Determine the [X, Y] coordinate at the center of the cell enclosing the given text.  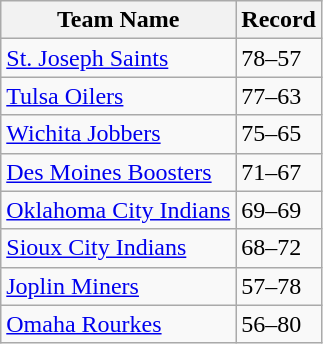
Joplin Miners [118, 286]
69–69 [279, 210]
St. Joseph Saints [118, 58]
Oklahoma City Indians [118, 210]
Omaha Rourkes [118, 324]
Sioux City Indians [118, 248]
68–72 [279, 248]
71–67 [279, 172]
Wichita Jobbers [118, 134]
Tulsa Oilers [118, 96]
Record [279, 20]
78–57 [279, 58]
77–63 [279, 96]
57–78 [279, 286]
75–65 [279, 134]
56–80 [279, 324]
Team Name [118, 20]
Des Moines Boosters [118, 172]
